Output the (x, y) coordinate of the center of the cell containing the given text.  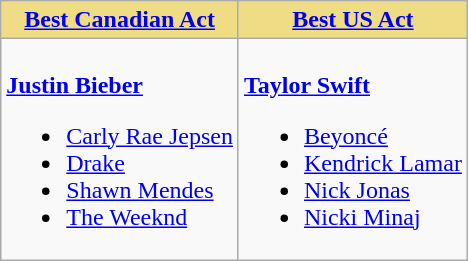
Best Canadian Act (120, 20)
Taylor SwiftBeyoncéKendrick LamarNick JonasNicki Minaj (352, 150)
Best US Act (352, 20)
Justin BieberCarly Rae JepsenDrakeShawn MendesThe Weeknd (120, 150)
